Search for the cell housing the specified text and yield its [x, y] center coordinate. 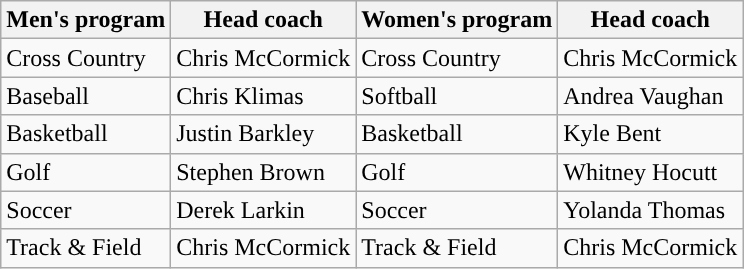
Softball [457, 96]
Men's program [86, 20]
Whitney Hocutt [650, 172]
Kyle Bent [650, 134]
Derek Larkin [264, 210]
Stephen Brown [264, 172]
Justin Barkley [264, 134]
Andrea Vaughan [650, 96]
Women's program [457, 20]
Chris Klimas [264, 96]
Yolanda Thomas [650, 210]
Baseball [86, 96]
